From the cell containing the given text, extract its center point as (X, Y) coordinate. 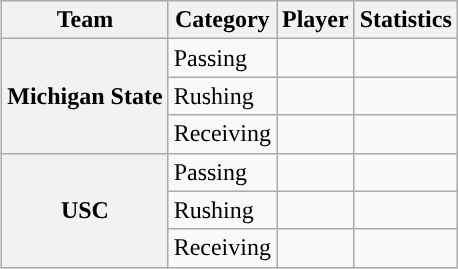
Team (85, 20)
Category (222, 20)
USC (85, 210)
Michigan State (85, 96)
Player (315, 20)
Statistics (406, 20)
